Output the (X, Y) coordinate of the center of the cell containing the given text.  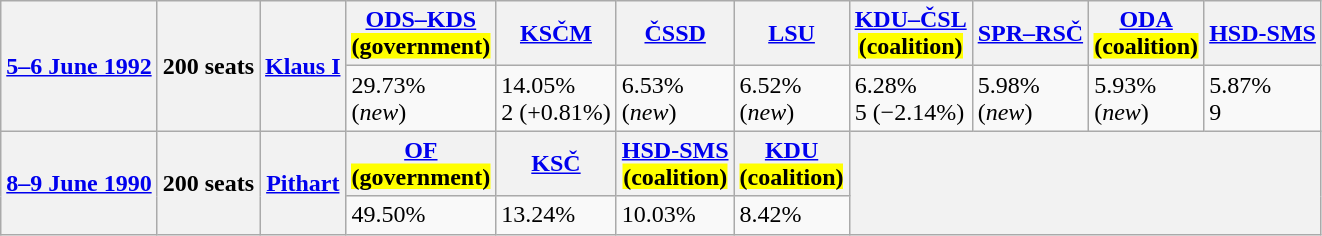
6.53%(new) (675, 98)
14.05%2 (+0.81%) (556, 98)
8.42% (792, 215)
10.03% (675, 215)
KSČM (556, 34)
ODS–KDS(government) (421, 34)
HSD-SMS(coalition) (675, 164)
6.28%5 (−2.14%) (910, 98)
KDU(coalition) (792, 164)
5.87%9 (1263, 98)
Pithart (303, 182)
29.73%(new) (421, 98)
13.24% (556, 215)
5.93%(new) (1146, 98)
OF(government) (421, 164)
LSU (792, 34)
HSD-SMS (1263, 34)
KSČ (556, 164)
6.52%(new) (792, 98)
49.50% (421, 215)
ČSSD (675, 34)
Klaus I (303, 66)
8–9 June 1990 (79, 182)
ODA(coalition) (1146, 34)
5–6 June 1992 (79, 66)
SPR–RSČ (1030, 34)
KDU–ČSL(coalition) (910, 34)
5.98%(new) (1030, 98)
